Extract the (X, Y) coordinate from the center of the cell holding the provided text.  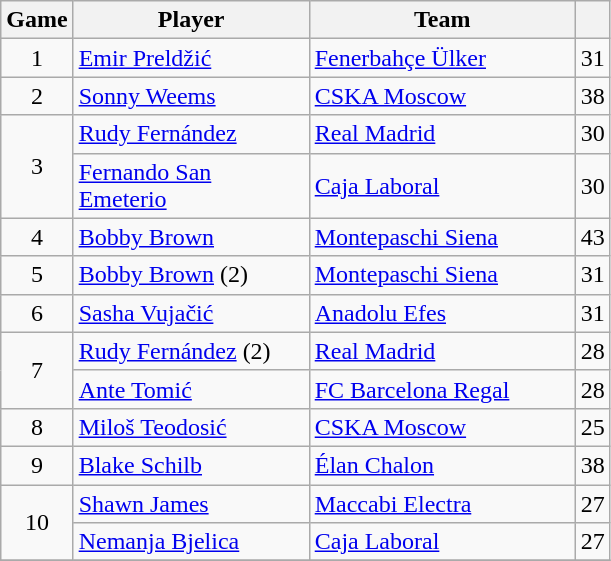
8 (37, 427)
1 (37, 58)
Bobby Brown (2) (191, 275)
4 (37, 237)
5 (37, 275)
3 (37, 166)
Player (191, 20)
7 (37, 370)
Fenerbahçe Ülker (442, 58)
9 (37, 465)
Maccabi Electra (442, 503)
Blake Schilb (191, 465)
Fernando San Emeterio (191, 186)
Élan Chalon (442, 465)
Team (442, 20)
Sonny Weems (191, 96)
Rudy Fernández (2) (191, 351)
Rudy Fernández (191, 134)
Game (37, 20)
Emir Preldžić (191, 58)
10 (37, 522)
Shawn James (191, 503)
Sasha Vujačić (191, 313)
2 (37, 96)
Nemanja Bjelica (191, 542)
25 (592, 427)
Anadolu Efes (442, 313)
Ante Tomić (191, 389)
43 (592, 237)
FC Barcelona Regal (442, 389)
Miloš Teodosić (191, 427)
6 (37, 313)
Bobby Brown (191, 237)
